Output the (x, y) coordinate of the center of the cell containing the given text.  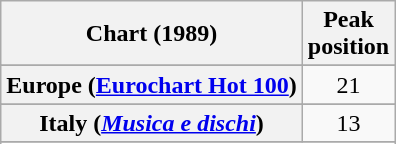
Italy (Musica e dischi) (152, 123)
Europe (Eurochart Hot 100) (152, 85)
Peakposition (348, 34)
13 (348, 123)
Chart (1989) (152, 34)
21 (348, 85)
